Scan for the cell matching the given text and deliver its (x, y) coordinate at center. 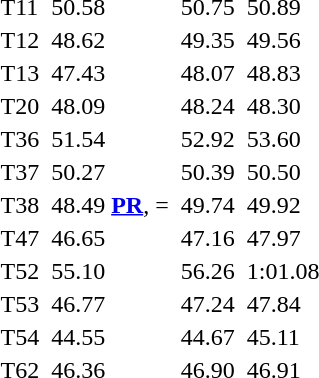
48.07 (208, 73)
52.92 (208, 139)
47.24 (208, 304)
46.65 (110, 238)
48.62 (110, 40)
50.27 (110, 172)
48.49 PR, = (110, 205)
50.39 (208, 172)
44.55 (110, 337)
44.67 (208, 337)
47.16 (208, 238)
47.43 (110, 73)
46.77 (110, 304)
55.10 (110, 271)
51.54 (110, 139)
49.35 (208, 40)
56.26 (208, 271)
48.24 (208, 106)
48.09 (110, 106)
49.74 (208, 205)
